Scan for the cell matching the given text and deliver its (X, Y) coordinate at center. 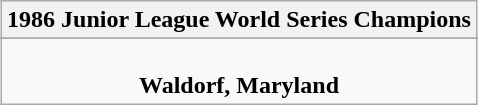
1986 Junior League World Series Champions (240, 20)
Waldorf, Maryland (240, 72)
